Extract the (x, y) coordinate from the center of the cell holding the provided text.  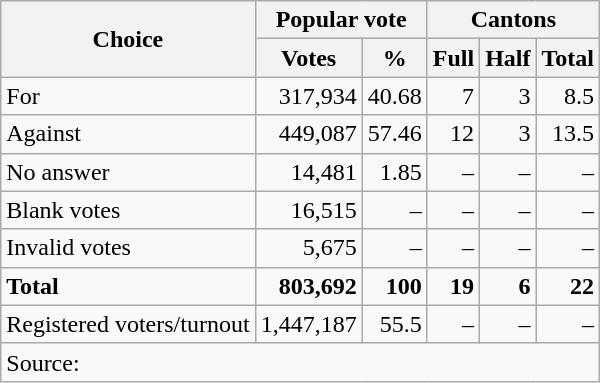
13.5 (568, 134)
Votes (308, 58)
1.85 (394, 172)
Invalid votes (128, 248)
6 (508, 286)
19 (453, 286)
% (394, 58)
449,087 (308, 134)
For (128, 96)
12 (453, 134)
100 (394, 286)
317,934 (308, 96)
Half (508, 58)
40.68 (394, 96)
8.5 (568, 96)
14,481 (308, 172)
Choice (128, 39)
7 (453, 96)
No answer (128, 172)
Source: (300, 362)
Registered voters/turnout (128, 324)
55.5 (394, 324)
Full (453, 58)
22 (568, 286)
1,447,187 (308, 324)
16,515 (308, 210)
5,675 (308, 248)
57.46 (394, 134)
Blank votes (128, 210)
Against (128, 134)
Cantons (513, 20)
803,692 (308, 286)
Popular vote (341, 20)
